Scan for the cell matching the given text and deliver its [X, Y] coordinate at center. 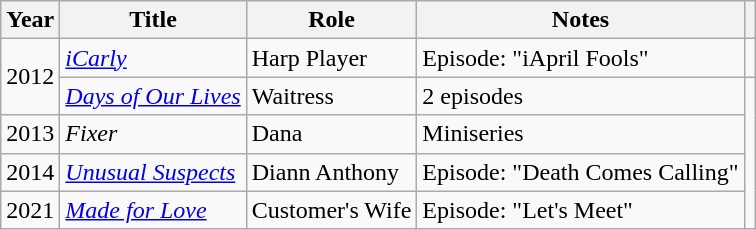
2012 [30, 77]
2 episodes [580, 96]
Fixer [153, 134]
Year [30, 20]
2013 [30, 134]
Diann Anthony [332, 172]
2014 [30, 172]
Dana [332, 134]
Title [153, 20]
Episode: "Let's Meet" [580, 210]
Made for Love [153, 210]
Episode: "iApril Fools" [580, 58]
Customer's Wife [332, 210]
Notes [580, 20]
Unusual Suspects [153, 172]
2021 [30, 210]
Miniseries [580, 134]
iCarly [153, 58]
Episode: "Death Comes Calling" [580, 172]
Waitress [332, 96]
Role [332, 20]
Days of Our Lives [153, 96]
Harp Player [332, 58]
